Determine the (x, y) coordinate at the center of the cell enclosing the given text.  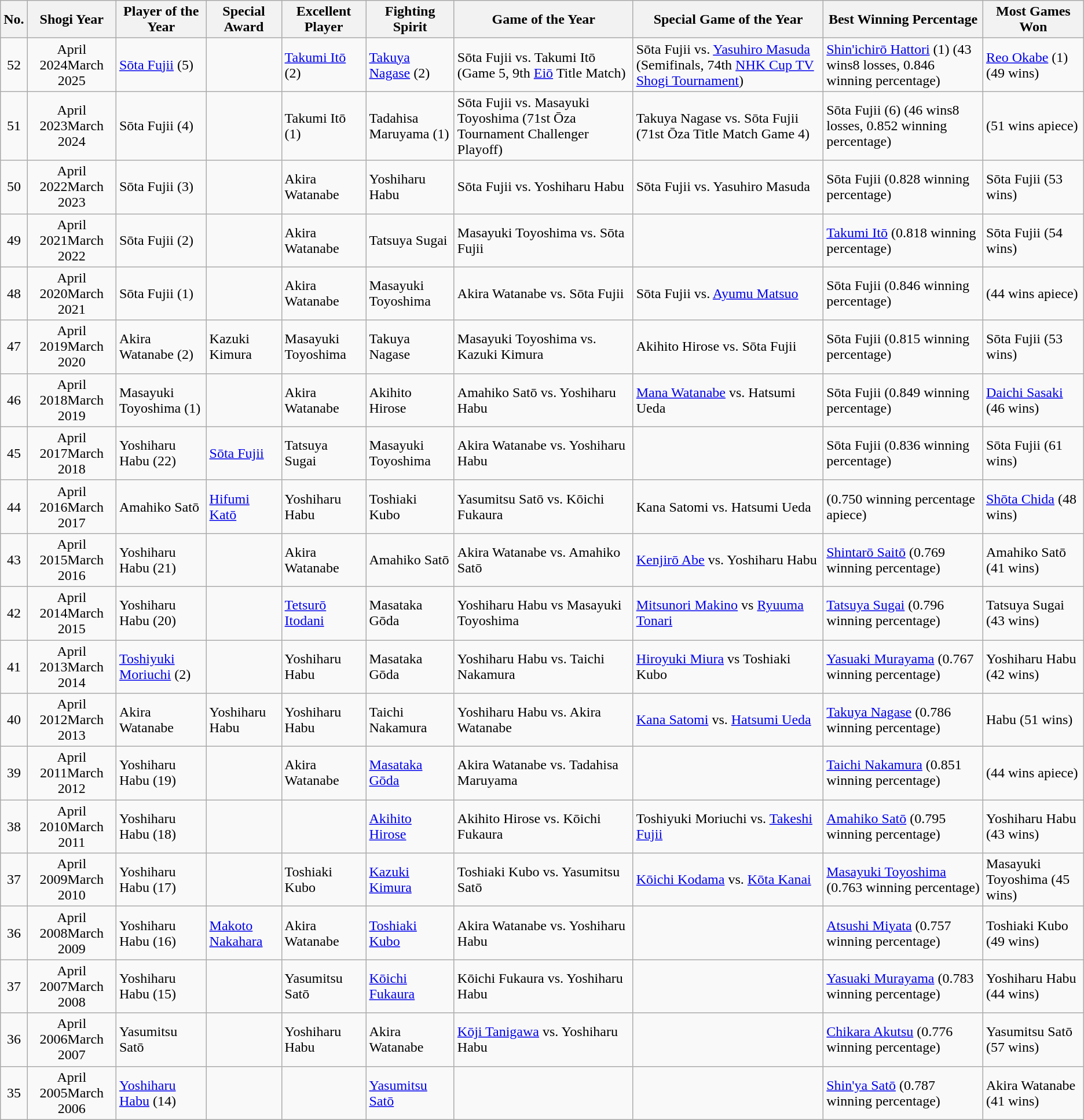
Sōta Fujii vs. Takumi Itō (Game 5, 9th Eiō Title Match) (543, 65)
(0.750 winning percentage apiece) (903, 506)
Akira Watanabe (2) (161, 347)
April 2022March 2023 (72, 187)
Masayuki Toyoshima vs. Kazuki Kimura (543, 347)
April 2006March 2007 (72, 1040)
Akihito Hirose vs. Sōta Fujii (728, 347)
Makoto Nakahara (244, 933)
Amahiko Satō (0.795 winning percentage) (903, 827)
April 2009March 2010 (72, 880)
Akihito Hirose vs. Kōichi Fukaura (543, 827)
(51 wins apiece) (1033, 126)
April 2024March 2025 (72, 65)
Masayuki Toyoshima (0.763 winning percentage) (903, 880)
April 2005March 2006 (72, 1093)
Sōta Fujii (3) (161, 187)
Sōta Fujii (6) (46 wins8 losses, 0.852 winning percentage) (903, 126)
Sōta Fujii vs. Masayuki Toyoshima (71st Ōza Tournament Challenger Playoff) (543, 126)
Hifumi Katō (244, 506)
Yoshiharu Habu (19) (161, 773)
Atsushi Miyata (0.757 winning percentage) (903, 933)
Yoshiharu Habu (15) (161, 986)
Sōta Fujii (0.828 winning percentage) (903, 187)
Masayuki Toyoshima (45 wins) (1033, 880)
April 2021March 2022 (72, 240)
No. (14, 20)
Akira Watanabe vs. Sōta Fujii (543, 293)
Yoshiharu Habu (42 wins) (1033, 667)
Yasuaki Murayama (0.783 winning percentage) (903, 986)
39 (14, 773)
Yoshiharu Habu vs. Akira Watanabe (543, 720)
Toshiaki Kubo vs. Yasumitsu Satō (543, 880)
Taichi Nakamura (0.851 winning percentage) (903, 773)
Daichi Sasaki (46 wins) (1033, 400)
42 (14, 613)
Takumi Itō (0.818 winning percentage) (903, 240)
Tatsuya Sugai (43 wins) (1033, 613)
Kenjirō Abe vs. Yoshiharu Habu (728, 560)
April 2020March 2021 (72, 293)
Sōta Fujii (0.849 winning percentage) (903, 400)
Player of the Year (161, 20)
April 2011March 2012 (72, 773)
Game of the Year (543, 20)
Tadahisa Maruyama (1) (410, 126)
Masayuki Toyoshima vs. Sōta Fujii (543, 240)
April 2012March 2013 (72, 720)
Sōta Fujii vs. Ayumu Matsuo (728, 293)
Tatsuya Sugai (0.796 winning percentage) (903, 613)
Mana Watanabe vs. Hatsumi Ueda (728, 400)
Sōta Fujii (2) (161, 240)
Kōji Tanigawa vs. Yoshiharu Habu (543, 1040)
Sōta Fujii (5) (161, 65)
Shogi Year (72, 20)
April 2013March 2014 (72, 667)
Sōta Fujii (61 wins) (1033, 453)
Taichi Nakamura (410, 720)
Sōta Fujii (244, 453)
Yoshiharu Habu (18) (161, 827)
50 (14, 187)
April 2017March 2018 (72, 453)
Sōta Fujii (54 wins) (1033, 240)
Takuya Nagase (0.786 winning percentage) (903, 720)
Chikara Akutsu (0.776 winning percentage) (903, 1040)
Yoshiharu Habu vs Masayuki Toyoshima (543, 613)
Akira Watanabe vs. Tadahisa Maruyama (543, 773)
43 (14, 560)
Yasuaki Murayama (0.767 winning percentage) (903, 667)
Takuya Nagase (2) (410, 65)
April 2016March 2017 (72, 506)
Amahiko Satō vs. Yoshiharu Habu (543, 400)
Shintarō Saitō (0.769 winning percentage) (903, 560)
Sōta Fujii (4) (161, 126)
Hiroyuki Miura vs Toshiaki Kubo (728, 667)
Special Game of the Year (728, 20)
Yoshiharu Habu (44 wins) (1033, 986)
35 (14, 1093)
Masayuki Toyoshima (1) (161, 400)
Shōta Chida (48 wins) (1033, 506)
Akira Watanabe (41 wins) (1033, 1093)
April 2015March 2016 (72, 560)
Kōichi Kodama vs. Kōta Kanai (728, 880)
Yoshiharu Habu (22) (161, 453)
49 (14, 240)
Takumi Itō (2) (324, 65)
Best Winning Percentage (903, 20)
Yoshiharu Habu vs. Taichi Nakamura (543, 667)
47 (14, 347)
45 (14, 453)
Habu (51 wins) (1033, 720)
April 2014March 2015 (72, 613)
Toshiyuki Moriuchi vs. Takeshi Fujii (728, 827)
38 (14, 827)
Kōichi Fukaura vs. Yoshiharu Habu (543, 986)
April 2008March 2009 (72, 933)
April 2010March 2011 (72, 827)
Takuya Nagase vs. Sōta Fujii (71st Ōza Title Match Game 4) (728, 126)
48 (14, 293)
Excellent Player (324, 20)
Sōta Fujii (0.836 winning percentage) (903, 453)
April 2019March 2020 (72, 347)
April 2018March 2019 (72, 400)
Yasumitsu Satō (57 wins) (1033, 1040)
44 (14, 506)
Amahiko Satō (41 wins) (1033, 560)
Sōta Fujii (0.815 winning percentage) (903, 347)
Sōta Fujii (0.846 winning percentage) (903, 293)
Shin'ya Satō (0.787 winning percentage) (903, 1093)
52 (14, 65)
Yoshiharu Habu (16) (161, 933)
Yoshiharu Habu (20) (161, 613)
Special Award (244, 20)
41 (14, 667)
Takumi Itō (1) (324, 126)
51 (14, 126)
Shin'ichirō Hattori (1) (43 wins8 losses, 0.846 winning percentage) (903, 65)
Toshiaki Kubo (49 wins) (1033, 933)
Yoshiharu Habu (17) (161, 880)
Yoshiharu Habu (14) (161, 1093)
Sōta Fujii vs. Yasuhiro Masuda (Semifinals, 74th NHK Cup TV Shogi Tournament) (728, 65)
Takuya Nagase (410, 347)
Tetsurō Itodani (324, 613)
Mitsunori Makino vs Ryuuma Tonari (728, 613)
April 2007March 2008 (72, 986)
Kōichi Fukaura (410, 986)
Yoshiharu Habu (21) (161, 560)
Fighting Spirit (410, 20)
April 2023March 2024 (72, 126)
Yasumitsu Satō vs. Kōichi Fukaura (543, 506)
Toshiyuki Moriuchi (2) (161, 667)
46 (14, 400)
Sōta Fujii vs. Yasuhiro Masuda (728, 187)
Sōta Fujii vs. Yoshiharu Habu (543, 187)
Reo Okabe (1) (49 wins) (1033, 65)
40 (14, 720)
Sōta Fujii (1) (161, 293)
Most Games Won (1033, 20)
Akira Watanabe vs. Amahiko Satō (543, 560)
Yoshiharu Habu (43 wins) (1033, 827)
